Output the [x, y] coordinate of the center of the cell containing the given text.  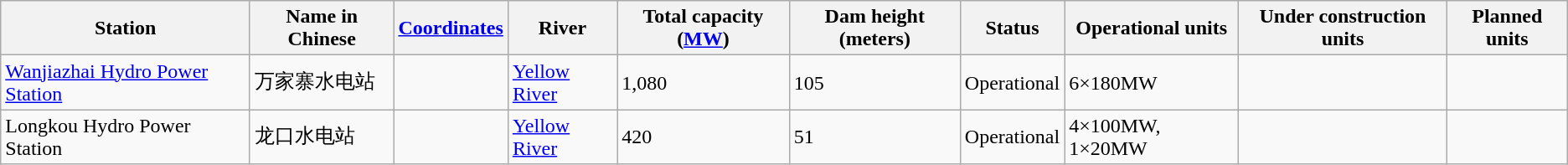
Dam height (meters) [874, 28]
105 [874, 82]
51 [874, 137]
Station [126, 28]
龙口水电站 [322, 137]
Planned units [1507, 28]
万家寨水电站 [322, 82]
1,080 [704, 82]
Coordinates [451, 28]
Wanjiazhai Hydro Power Station [126, 82]
Status [1012, 28]
Operational units [1152, 28]
420 [704, 137]
Under construction units [1344, 28]
4×100MW, 1×20MW [1152, 137]
6×180MW [1152, 82]
Total capacity (MW) [704, 28]
River [562, 28]
Longkou Hydro Power Station [126, 137]
Name in Chinese [322, 28]
